Identify which cell holds the provided text, then report its [x, y] central coordinate. 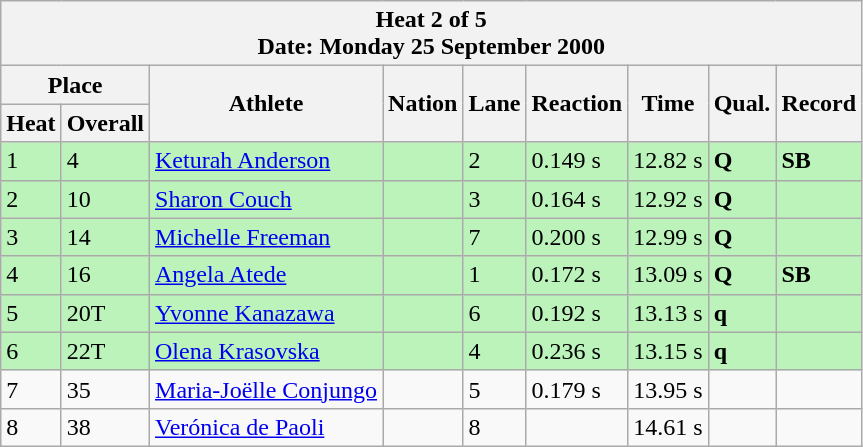
0.192 s [577, 313]
0.236 s [577, 351]
0.164 s [577, 199]
35 [105, 389]
Verónica de Paoli [266, 427]
13.09 s [668, 275]
38 [105, 427]
Heat 2 of 5 Date: Monday 25 September 2000 [432, 34]
0.200 s [577, 237]
20T [105, 313]
0.179 s [577, 389]
13.15 s [668, 351]
22T [105, 351]
12.82 s [668, 161]
Olena Krasovska [266, 351]
0.172 s [577, 275]
Time [668, 104]
12.92 s [668, 199]
16 [105, 275]
Sharon Couch [266, 199]
Athlete [266, 104]
Place [76, 85]
Keturah Anderson [266, 161]
14.61 s [668, 427]
Heat [31, 123]
Michelle Freeman [266, 237]
Nation [423, 104]
Overall [105, 123]
Record [819, 104]
10 [105, 199]
13.13 s [668, 313]
Maria-Joëlle Conjungo [266, 389]
Lane [494, 104]
Qual. [742, 104]
13.95 s [668, 389]
14 [105, 237]
12.99 s [668, 237]
Angela Atede [266, 275]
0.149 s [577, 161]
Reaction [577, 104]
Yvonne Kanazawa [266, 313]
